Extract the [X, Y] coordinate from the center of the cell holding the provided text.  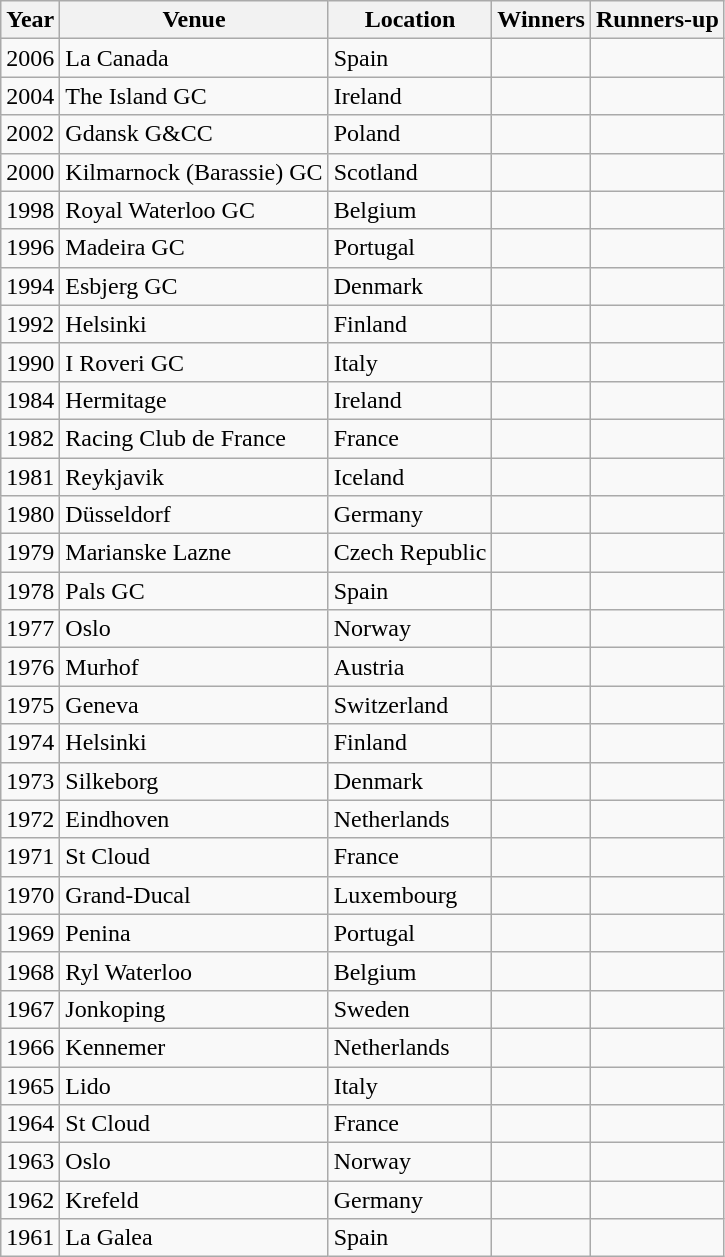
1992 [30, 324]
1975 [30, 705]
1968 [30, 971]
La Galea [194, 1238]
Marianske Lazne [194, 553]
Geneva [194, 705]
1978 [30, 591]
Poland [410, 134]
Gdansk G&CC [194, 134]
1980 [30, 515]
Reykjavik [194, 477]
2002 [30, 134]
2006 [30, 58]
Eindhoven [194, 819]
The Island GC [194, 96]
1972 [30, 819]
Ryl Waterloo [194, 971]
1971 [30, 857]
1996 [30, 248]
Lido [194, 1085]
Düsseldorf [194, 515]
1990 [30, 362]
1966 [30, 1047]
1962 [30, 1200]
La Canada [194, 58]
Switzerland [410, 705]
1970 [30, 895]
Royal Waterloo GC [194, 210]
1994 [30, 286]
1961 [30, 1238]
Sweden [410, 1009]
1973 [30, 781]
2004 [30, 96]
2000 [30, 172]
Runners-up [657, 20]
1984 [30, 400]
1963 [30, 1162]
1998 [30, 210]
Penina [194, 933]
1979 [30, 553]
Murhof [194, 667]
Grand-Ducal [194, 895]
Scotland [410, 172]
1977 [30, 629]
1981 [30, 477]
1982 [30, 438]
Winners [542, 20]
Hermitage [194, 400]
I Roveri GC [194, 362]
Racing Club de France [194, 438]
Location [410, 20]
1976 [30, 667]
Madeira GC [194, 248]
Venue [194, 20]
Esbjerg GC [194, 286]
Jonkoping [194, 1009]
Silkeborg [194, 781]
Year [30, 20]
1964 [30, 1124]
Kilmarnock (Barassie) GC [194, 172]
Kennemer [194, 1047]
Austria [410, 667]
1974 [30, 743]
Czech Republic [410, 553]
Pals GC [194, 591]
Iceland [410, 477]
Luxembourg [410, 895]
1965 [30, 1085]
Krefeld [194, 1200]
1969 [30, 933]
1967 [30, 1009]
